Search for the cell housing the specified text and yield its [X, Y] center coordinate. 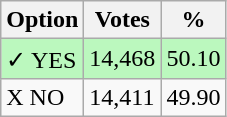
49.90 [194, 97]
Option [42, 20]
14,411 [122, 97]
X NO [42, 97]
% [194, 20]
14,468 [122, 59]
50.10 [194, 59]
✓ YES [42, 59]
Votes [122, 20]
